Output the (x, y) coordinate of the center of the cell containing the given text.  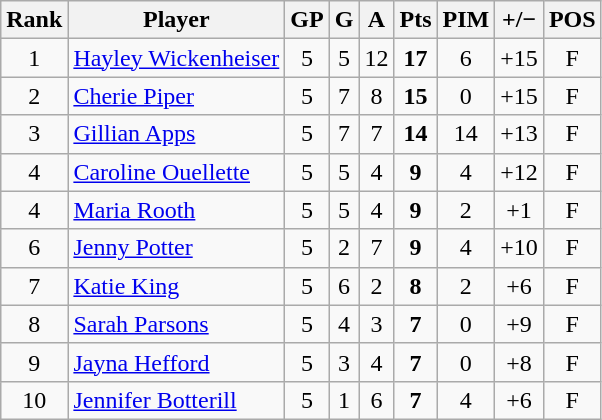
Katie King (176, 286)
+12 (520, 172)
Hayley Wickenheiser (176, 58)
Sarah Parsons (176, 324)
Pts (416, 20)
Caroline Ouellette (176, 172)
Player (176, 20)
Cherie Piper (176, 96)
G (344, 20)
Rank (34, 20)
Jenny Potter (176, 248)
Jennifer Botterill (176, 400)
12 (376, 58)
Maria Rooth (176, 210)
+10 (520, 248)
17 (416, 58)
POS (572, 20)
15 (416, 96)
+1 (520, 210)
10 (34, 400)
GP (307, 20)
Jayna Hefford (176, 362)
+8 (520, 362)
Gillian Apps (176, 134)
PIM (466, 20)
+13 (520, 134)
+9 (520, 324)
+/− (520, 20)
A (376, 20)
